Detect which cell encompasses the target text, then output its (x, y) center coordinate. 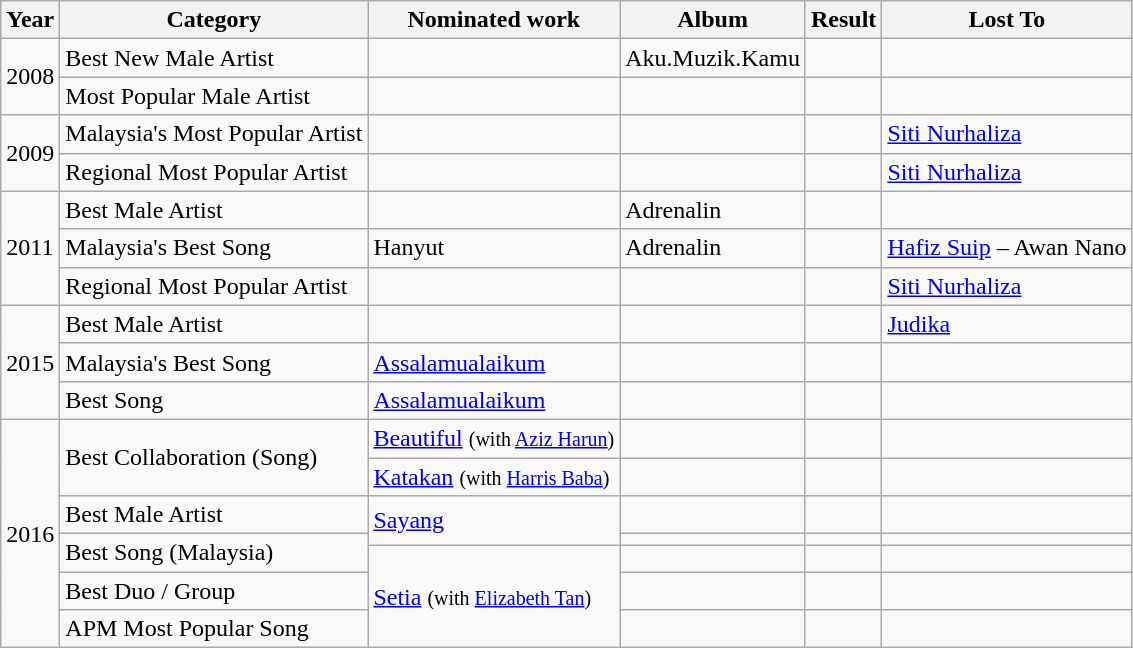
Lost To (1007, 20)
Setia (with Elizabeth Tan) (494, 596)
Beautiful (with Aziz Harun) (494, 438)
Most Popular Male Artist (214, 96)
2015 (30, 362)
Best Song (214, 400)
Best New Male Artist (214, 58)
Best Collaboration (Song) (214, 457)
2008 (30, 77)
Nominated work (494, 20)
Best Duo / Group (214, 591)
2011 (30, 248)
Malaysia's Most Popular Artist (214, 134)
Katakan (with Harris Baba) (494, 477)
2016 (30, 533)
Judika (1007, 324)
Category (214, 20)
APM Most Popular Song (214, 629)
Year (30, 20)
Hanyut (494, 248)
Hafiz Suip – Awan Nano (1007, 248)
Album (713, 20)
Aku.Muzik.Kamu (713, 58)
Result (843, 20)
Best Song (Malaysia) (214, 553)
2009 (30, 153)
Sayang (494, 520)
